For the text-containing cell, return its midpoint in (X, Y) coordinate format. 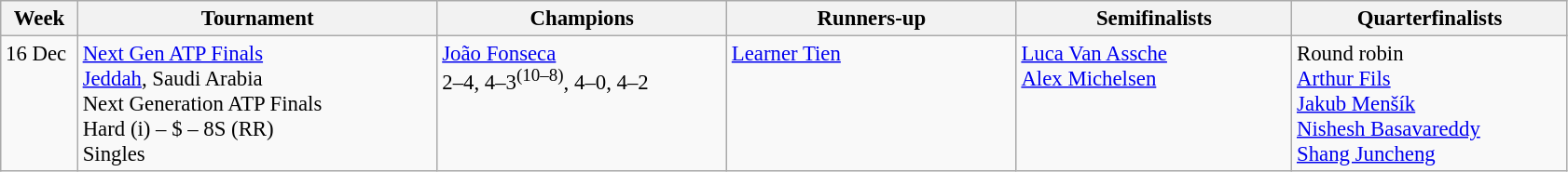
Tournament (257, 19)
Round robin Arthur Fils Jakub Menšík Nishesh Basavareddy Shang Juncheng (1430, 104)
Quarterfinalists (1430, 19)
Luca Van Assche Alex Michelsen (1154, 104)
Week (39, 19)
Runners-up (873, 19)
João Fonseca 2–4, 4–3(10–8), 4–0, 4–2 (582, 104)
Champions (582, 19)
Learner Tien (873, 104)
Semifinalists (1154, 19)
Next Gen ATP FinalsJeddah, Saudi ArabiaNext Generation ATP FinalsHard (i) – $ – 8S (RR)Singles (257, 104)
16 Dec (39, 104)
